Capture the cell that displays the provided text and extract its [X, Y] central coordinate. 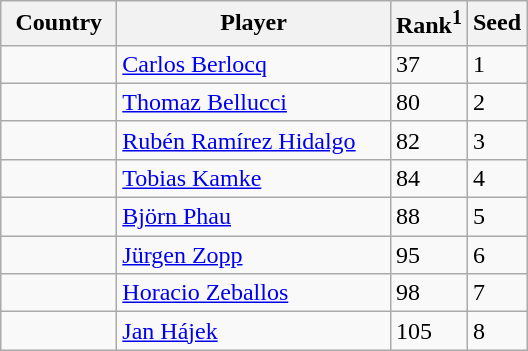
Rank1 [428, 24]
Thomaz Bellucci [254, 102]
80 [428, 102]
84 [428, 178]
37 [428, 64]
Björn Phau [254, 217]
7 [496, 293]
Rubén Ramírez Hidalgo [254, 140]
105 [428, 331]
5 [496, 217]
1 [496, 64]
3 [496, 140]
95 [428, 255]
Carlos Berlocq [254, 64]
82 [428, 140]
98 [428, 293]
Jan Hájek [254, 331]
Player [254, 24]
Seed [496, 24]
Country [59, 24]
8 [496, 331]
88 [428, 217]
2 [496, 102]
6 [496, 255]
Tobias Kamke [254, 178]
4 [496, 178]
Horacio Zeballos [254, 293]
Jürgen Zopp [254, 255]
